Determine the [x, y] coordinate at the center of the cell enclosing the given text.  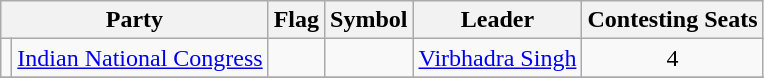
Virbhadra Singh [498, 58]
Symbol [369, 20]
Leader [498, 20]
Indian National Congress [140, 58]
Flag [296, 20]
Contesting Seats [672, 20]
4 [672, 58]
Party [134, 20]
